Find where the given text appears and provide that cell's center as (X, Y) coordinate. 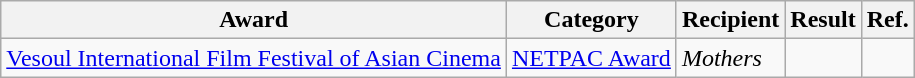
Recipient (730, 20)
Result (823, 20)
NETPAC Award (591, 58)
Mothers (730, 58)
Award (254, 20)
Category (591, 20)
Ref. (888, 20)
Vesoul International Film Festival of Asian Cinema (254, 58)
